Capture the cell that displays the provided text and extract its [X, Y] central coordinate. 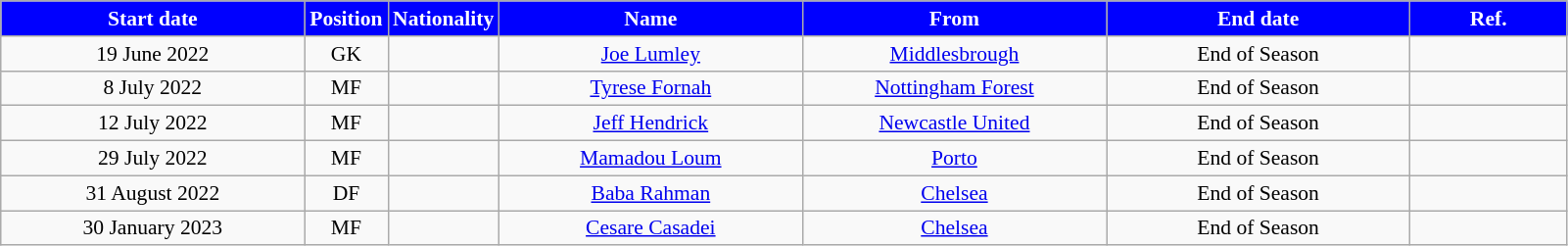
31 August 2022 [153, 193]
30 January 2023 [153, 228]
8 July 2022 [153, 88]
Start date [153, 19]
Position [347, 19]
19 June 2022 [153, 54]
Ref. [1489, 19]
Nationality [443, 19]
From [954, 19]
GK [347, 54]
End date [1259, 19]
Newcastle United [954, 123]
DF [347, 193]
Tyrese Fornah [650, 88]
12 July 2022 [153, 123]
29 July 2022 [153, 159]
Mamadou Loum [650, 159]
Cesare Casadei [650, 228]
Name [650, 19]
Baba Rahman [650, 193]
Middlesbrough [954, 54]
Porto [954, 159]
Jeff Hendrick [650, 123]
Nottingham Forest [954, 88]
Joe Lumley [650, 54]
